Identify which cell holds the provided text, then report its [X, Y] central coordinate. 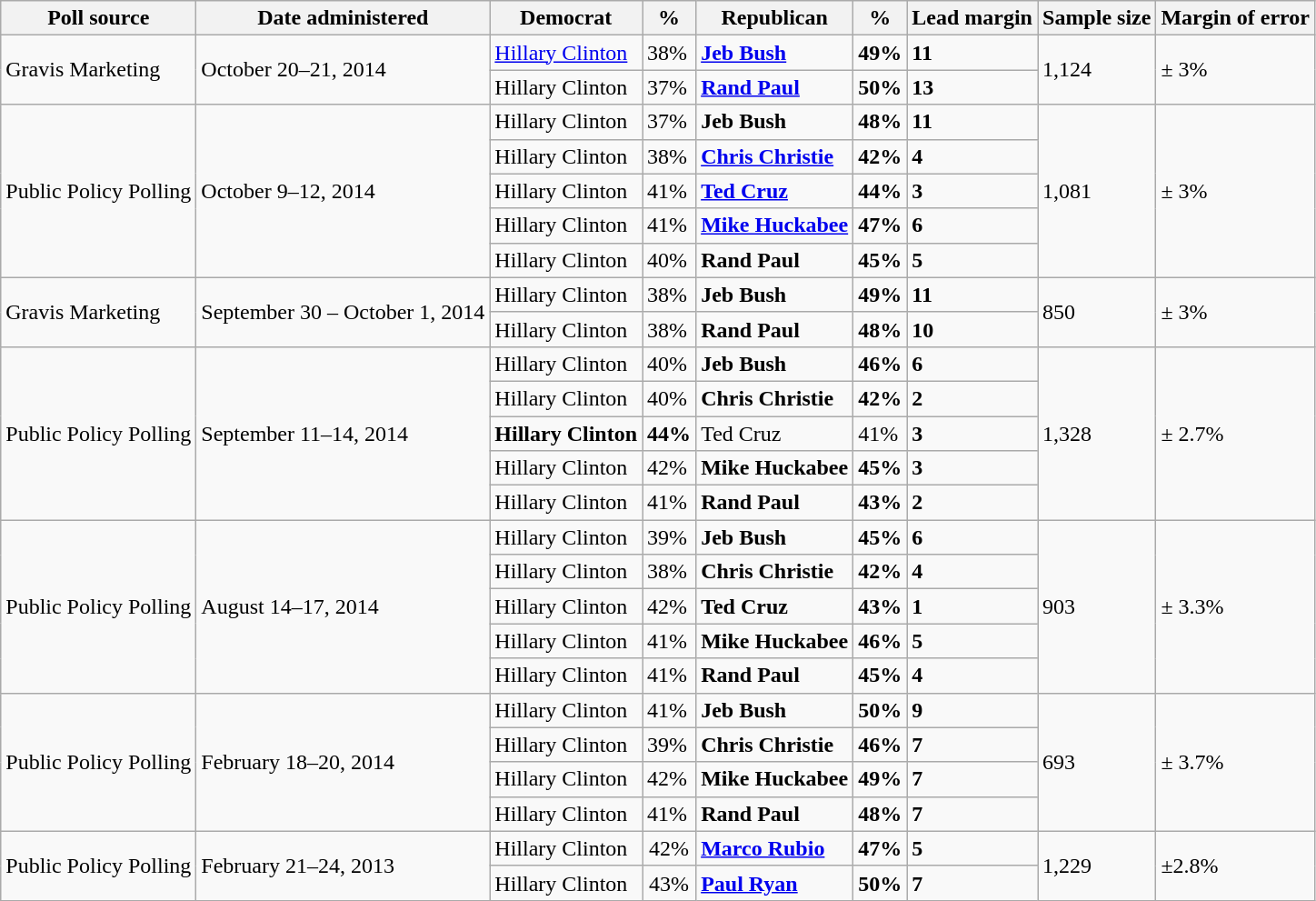
September 11–14, 2014 [344, 433]
± 3.3% [1236, 606]
± 2.7% [1236, 433]
February 21–24, 2013 [344, 866]
850 [1097, 312]
October 9–12, 2014 [344, 191]
Date administered [344, 18]
February 18–20, 2014 [344, 762]
August 14–17, 2014 [344, 606]
1,081 [1097, 191]
Paul Ryan [774, 883]
±2.8% [1236, 866]
Marco Rubio [774, 848]
1,124 [1097, 70]
9 [972, 710]
693 [1097, 762]
September 30 – October 1, 2014 [344, 312]
Republican [774, 18]
10 [972, 329]
Lead margin [972, 18]
903 [1097, 606]
Democrat [566, 18]
Margin of error [1236, 18]
13 [972, 87]
Poll source [98, 18]
1 [972, 606]
Sample size [1097, 18]
1,229 [1097, 866]
± 3.7% [1236, 762]
1,328 [1097, 433]
October 20–21, 2014 [344, 70]
